Pinpoint the cell where the given text exists, returning its (X, Y) midpoint coordinate. 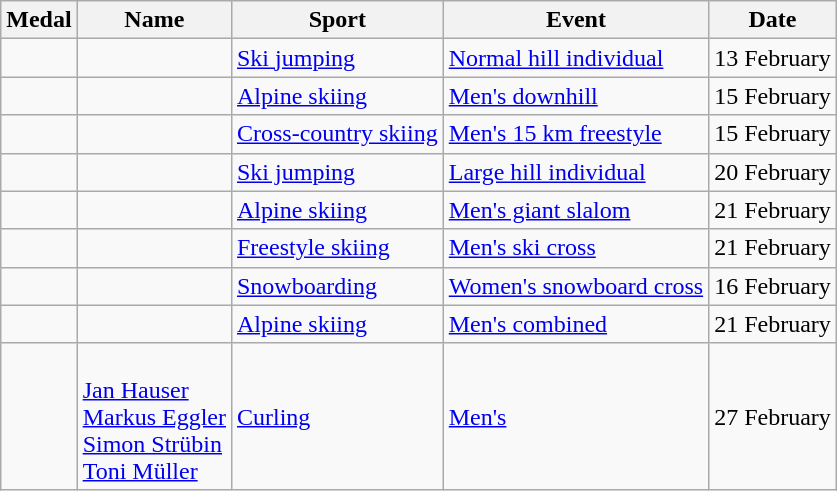
Sport (337, 20)
Large hill individual (576, 172)
Freestyle skiing (337, 248)
13 February (773, 58)
16 February (773, 286)
Normal hill individual (576, 58)
Men's 15 km freestyle (576, 134)
Name (154, 20)
Cross-country skiing (337, 134)
Women's snowboard cross (576, 286)
Curling (337, 416)
Men's giant slalom (576, 210)
Event (576, 20)
Date (773, 20)
Jan HauserMarkus EgglerSimon StrübinToni Müller (154, 416)
Men's ski cross (576, 248)
20 February (773, 172)
Men's downhill (576, 96)
Men's (576, 416)
27 February (773, 416)
Snowboarding (337, 286)
Men's combined (576, 324)
Medal (39, 20)
